From the cell containing the given text, extract its center point as [X, Y] coordinate. 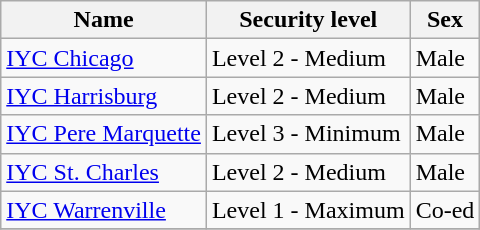
Sex [445, 20]
Security level [308, 20]
Co-ed [445, 210]
Level 3 - Minimum [308, 134]
IYC St. Charles [104, 172]
IYC Pere Marquette [104, 134]
IYC Harrisburg [104, 96]
Level 1 - Maximum [308, 210]
IYC Warrenville [104, 210]
Name [104, 20]
IYC Chicago [104, 58]
